Search for the cell housing the specified text and yield its [x, y] center coordinate. 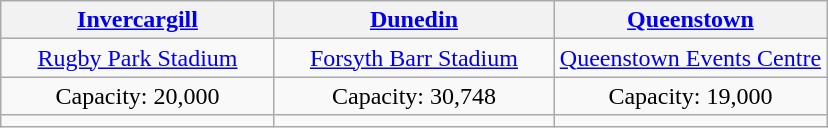
Invercargill [137, 20]
Capacity: 20,000 [137, 96]
Queenstown Events Centre [690, 58]
Rugby Park Stadium [137, 58]
Dunedin [414, 20]
Capacity: 19,000 [690, 96]
Forsyth Barr Stadium [414, 58]
Capacity: 30,748 [414, 96]
Queenstown [690, 20]
